Determine the (x, y) coordinate at the center of the cell enclosing the given text.  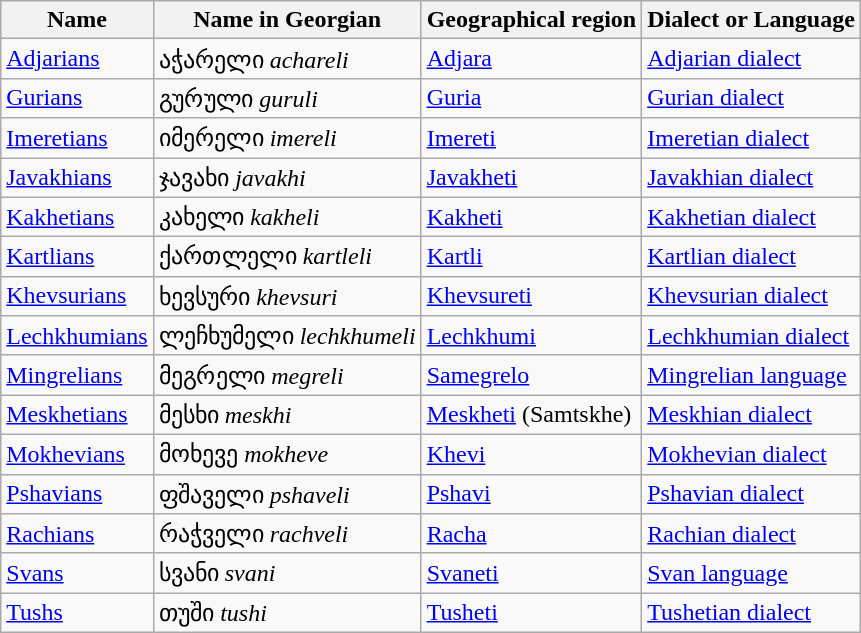
თუში tushi (287, 613)
Mingrelians (77, 375)
ფშაველი pshaveli (287, 494)
Meskhian dialect (752, 415)
ხევსური khevsuri (287, 296)
Rachian dialect (752, 534)
Gurian dialect (752, 98)
Tusheti (532, 613)
Javakheti (532, 178)
Svaneti (532, 573)
Khevi (532, 454)
Pshavians (77, 494)
ქართლელი kartleli (287, 257)
Tushs (77, 613)
Khevsureti (532, 296)
Kartli (532, 257)
Samegrelo (532, 375)
Khevsurians (77, 296)
Adjarian dialect (752, 59)
Kakhetians (77, 217)
Racha (532, 534)
აჭარელი achareli (287, 59)
სვანი svani (287, 573)
Mingrelian language (752, 375)
იმერელი imereli (287, 138)
კახელი kakheli (287, 217)
მეგრელი megreli (287, 375)
Svans (77, 573)
Imereti (532, 138)
ჯავახი javakhi (287, 178)
მესხი meskhi (287, 415)
მოხევე mokheve (287, 454)
Kakheti (532, 217)
Mokhevians (77, 454)
Pshavi (532, 494)
Rachians (77, 534)
Adjara (532, 59)
Pshavian dialect (752, 494)
Kartlians (77, 257)
Lechkhumian dialect (752, 336)
ლეჩხუმელი lechkhumeli (287, 336)
Guria (532, 98)
Lechkhumi (532, 336)
Meskheti (Samtskhe) (532, 415)
რაჭველი rachveli (287, 534)
Imeretian dialect (752, 138)
Imeretians (77, 138)
Name (77, 20)
Khevsurian dialect (752, 296)
Lechkhumians (77, 336)
Name in Georgian (287, 20)
Adjarians (77, 59)
Kakhetian dialect (752, 217)
Tushetian dialect (752, 613)
Javakhians (77, 178)
Dialect or Language (752, 20)
Gurians (77, 98)
Geographical region (532, 20)
Mokhevian dialect (752, 454)
Meskhetians (77, 415)
Javakhian dialect (752, 178)
Kartlian dialect (752, 257)
გურული guruli (287, 98)
Svan language (752, 573)
